Return [x, y] of the center of cell containing provided text 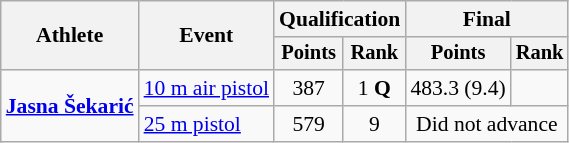
9 [374, 124]
Jasna Šekarić [70, 106]
Qualification [340, 19]
579 [308, 124]
Final [486, 19]
Athlete [70, 36]
10 m air pistol [206, 88]
25 m pistol [206, 124]
387 [308, 88]
Event [206, 36]
1 Q [374, 88]
Did not advance [486, 124]
483.3 (9.4) [458, 88]
